Provide the (X, Y) coordinate of the cell's center where the given text is located.  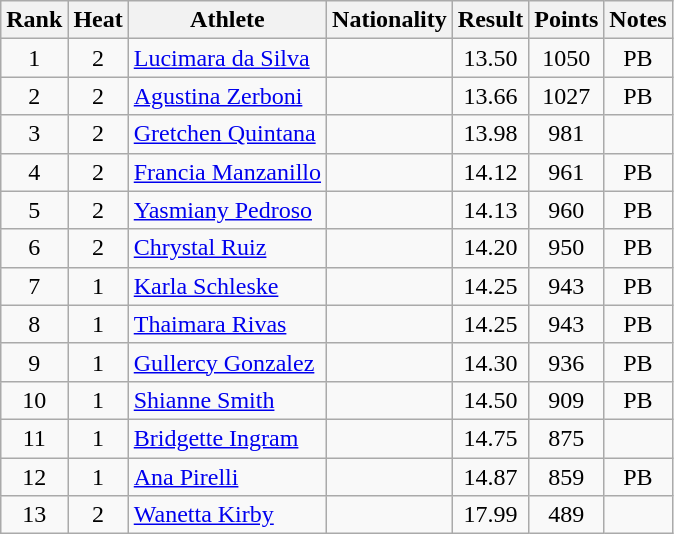
960 (566, 210)
10 (34, 400)
Agustina Zerboni (227, 96)
489 (566, 515)
5 (34, 210)
Francia Manzanillo (227, 172)
Rank (34, 20)
14.20 (490, 248)
Gretchen Quintana (227, 134)
17.99 (490, 515)
11 (34, 438)
Shianne Smith (227, 400)
8 (34, 324)
936 (566, 362)
12 (34, 477)
13.98 (490, 134)
875 (566, 438)
13.66 (490, 96)
7 (34, 286)
Notes (638, 20)
Thaimara Rivas (227, 324)
950 (566, 248)
Gullercy Gonzalez (227, 362)
Bridgette Ingram (227, 438)
Lucimara da Silva (227, 58)
1050 (566, 58)
Heat (98, 20)
13 (34, 515)
9 (34, 362)
Yasmiany Pedroso (227, 210)
Chrystal Ruiz (227, 248)
6 (34, 248)
14.50 (490, 400)
4 (34, 172)
14.75 (490, 438)
Karla Schleske (227, 286)
13.50 (490, 58)
Points (566, 20)
859 (566, 477)
14.87 (490, 477)
14.12 (490, 172)
Result (490, 20)
909 (566, 400)
Wanetta Kirby (227, 515)
1027 (566, 96)
Ana Pirelli (227, 477)
Nationality (390, 20)
981 (566, 134)
14.30 (490, 362)
Athlete (227, 20)
961 (566, 172)
3 (34, 134)
14.13 (490, 210)
